Scan for the cell matching the given text and deliver its [X, Y] coordinate at center. 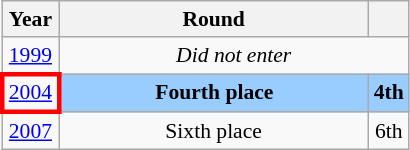
Year [30, 19]
2007 [30, 132]
2004 [30, 94]
Fourth place [214, 94]
Round [214, 19]
4th [389, 94]
Did not enter [234, 56]
6th [389, 132]
Sixth place [214, 132]
1999 [30, 56]
